Extract the [x, y] coordinate from the center of the cell holding the provided text.  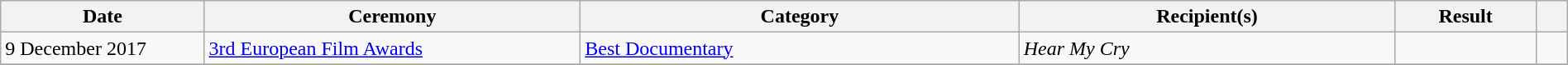
Date [103, 17]
3rd European Film Awards [392, 48]
9 December 2017 [103, 48]
Ceremony [392, 17]
Category [800, 17]
Best Documentary [800, 48]
Hear My Cry [1207, 48]
Recipient(s) [1207, 17]
Result [1465, 17]
